Extract the [X, Y] coordinate from the center of the cell holding the provided text.  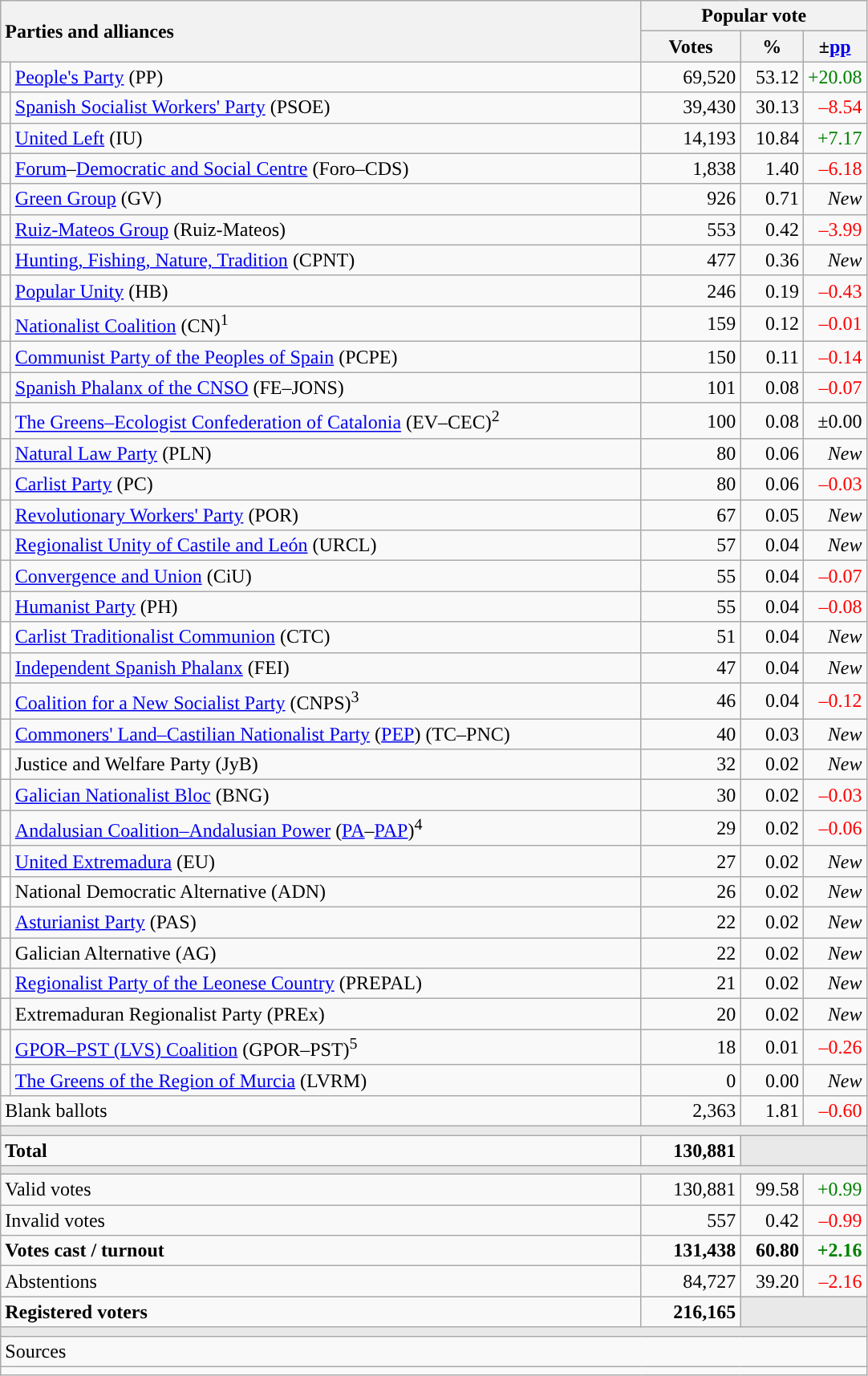
Parties and alliances [321, 31]
Spanish Socialist Workers' Party (PSOE) [326, 108]
477 [691, 260]
30 [691, 795]
Andalusian Coalition–Andalusian Power (PA–PAP)4 [326, 828]
–3.99 [834, 229]
–0.12 [834, 701]
0.36 [772, 260]
–0.43 [834, 290]
+7.17 [834, 138]
Extremaduran Regionalist Party (PREx) [326, 1014]
57 [691, 546]
14,193 [691, 138]
–0.06 [834, 828]
Convergence and Union (CiU) [326, 576]
46 [691, 701]
32 [691, 765]
Ruiz-Mateos Group (Ruiz-Mateos) [326, 229]
60.80 [772, 1251]
Carlist Traditionalist Communion (CTC) [326, 637]
–0.14 [834, 357]
0.11 [772, 357]
30.13 [772, 108]
% [772, 47]
Humanist Party (PH) [326, 607]
National Democratic Alternative (ADN) [326, 891]
67 [691, 515]
–0.99 [834, 1220]
Total [321, 1151]
Independent Spanish Phalanx (FEI) [326, 668]
21 [691, 984]
Regionalist Unity of Castile and León (URCL) [326, 546]
Hunting, Fishing, Nature, Tradition (CPNT) [326, 260]
Nationalist Coalition (CN)1 [326, 324]
Carlist Party (PC) [326, 485]
±pp [834, 47]
0.01 [772, 1048]
Natural Law Party (PLN) [326, 454]
Abstentions [321, 1281]
1,838 [691, 168]
150 [691, 357]
–6.18 [834, 168]
216,165 [691, 1312]
10.84 [772, 138]
–8.54 [834, 108]
Galician Nationalist Bloc (BNG) [326, 795]
Invalid votes [321, 1220]
+20.08 [834, 77]
The Greens–Ecologist Confederation of Catalonia (EV–CEC)2 [326, 420]
The Greens of the Region of Murcia (LVRM) [326, 1080]
101 [691, 388]
Sources [433, 1351]
0 [691, 1080]
26 [691, 891]
0.05 [772, 515]
0.03 [772, 734]
553 [691, 229]
Justice and Welfare Party (JyB) [326, 765]
Registered voters [321, 1312]
0.71 [772, 199]
Revolutionary Workers' Party (POR) [326, 515]
Popular Unity (HB) [326, 290]
100 [691, 420]
0.12 [772, 324]
131,438 [691, 1251]
People's Party (PP) [326, 77]
246 [691, 290]
0.19 [772, 290]
Blank ballots [321, 1110]
40 [691, 734]
926 [691, 199]
Asturianist Party (PAS) [326, 923]
–0.08 [834, 607]
Green Group (GV) [326, 199]
Votes [691, 47]
39,430 [691, 108]
0.00 [772, 1080]
Forum–Democratic and Social Centre (Foro–CDS) [326, 168]
GPOR–PST (LVS) Coalition (GPOR–PST)5 [326, 1048]
2,363 [691, 1110]
United Extremadura (EU) [326, 861]
–0.01 [834, 324]
+0.99 [834, 1190]
–0.60 [834, 1110]
±0.00 [834, 420]
69,520 [691, 77]
1.81 [772, 1110]
39.20 [772, 1281]
Coalition for a New Socialist Party (CNPS)3 [326, 701]
20 [691, 1014]
+2.16 [834, 1251]
United Left (IU) [326, 138]
29 [691, 828]
–0.26 [834, 1048]
53.12 [772, 77]
27 [691, 861]
Commoners' Land–Castilian Nationalist Party (PEP) (TC–PNC) [326, 734]
84,727 [691, 1281]
Galician Alternative (AG) [326, 953]
1.40 [772, 168]
47 [691, 668]
159 [691, 324]
557 [691, 1220]
Spanish Phalanx of the CNSO (FE–JONS) [326, 388]
Regionalist Party of the Leonese Country (PREPAL) [326, 984]
99.58 [772, 1190]
Votes cast / turnout [321, 1251]
Popular vote [754, 16]
51 [691, 637]
Communist Party of the Peoples of Spain (PCPE) [326, 357]
–2.16 [834, 1281]
18 [691, 1048]
Valid votes [321, 1190]
